Scan for the cell matching the given text and deliver its [X, Y] coordinate at center. 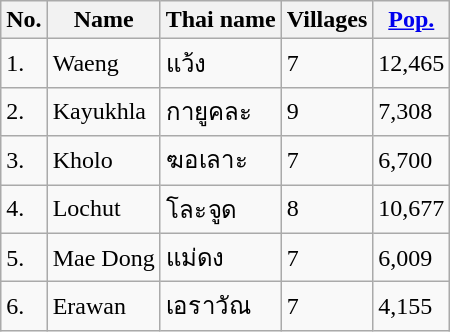
กายูคละ [220, 112]
2. [24, 112]
Kayukhla [104, 112]
6,700 [412, 160]
No. [24, 20]
5. [24, 258]
1. [24, 64]
Name [104, 20]
แว้ง [220, 64]
Erawan [104, 306]
เอราวัณ [220, 306]
Mae Dong [104, 258]
Thai name [220, 20]
ฆอเลาะ [220, 160]
Waeng [104, 64]
6,009 [412, 258]
โละจูด [220, 208]
4. [24, 208]
9 [327, 112]
10,677 [412, 208]
12,465 [412, 64]
Kholo [104, 160]
Villages [327, 20]
7,308 [412, 112]
แม่ดง [220, 258]
4,155 [412, 306]
8 [327, 208]
6. [24, 306]
Lochut [104, 208]
Pop. [412, 20]
3. [24, 160]
